Provide the (x, y) coordinate of the cell's center where the given text is located.  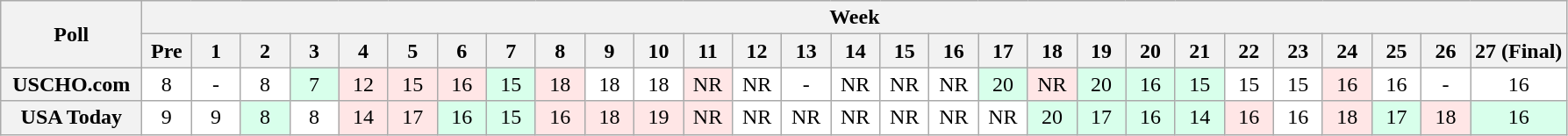
24 (1347, 51)
3 (314, 51)
Poll (72, 34)
22 (1249, 51)
2 (265, 51)
USCHO.com (72, 84)
5 (412, 51)
6 (462, 51)
Pre (167, 51)
27 (Final) (1519, 51)
25 (1396, 51)
1 (216, 51)
11 (707, 51)
10 (658, 51)
13 (806, 51)
4 (363, 51)
USA Today (72, 118)
21 (1199, 51)
23 (1298, 51)
26 (1445, 51)
Week (855, 18)
